Determine the (x, y) coordinate at the center of the cell enclosing the given text.  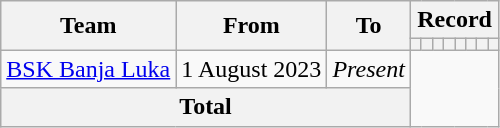
To (368, 26)
Total (206, 107)
1 August 2023 (252, 69)
From (252, 26)
Present (368, 69)
Record (454, 20)
BSK Banja Luka (88, 69)
Team (88, 26)
